Extract the (X, Y) coordinate from the center of the cell holding the provided text.  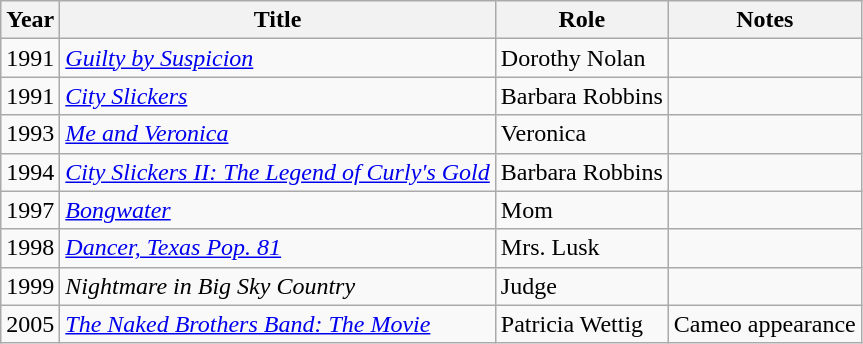
Judge (582, 286)
The Naked Brothers Band: The Movie (278, 324)
1998 (30, 248)
1993 (30, 134)
Mrs. Lusk (582, 248)
Bongwater (278, 210)
Nightmare in Big Sky Country (278, 286)
City Slickers II: The Legend of Curly's Gold (278, 172)
Notes (764, 20)
1999 (30, 286)
1994 (30, 172)
Mom (582, 210)
Dorothy Nolan (582, 58)
Veronica (582, 134)
Guilty by Suspicion (278, 58)
Me and Veronica (278, 134)
City Slickers (278, 96)
Year (30, 20)
Dancer, Texas Pop. 81 (278, 248)
2005 (30, 324)
1997 (30, 210)
Patricia Wettig (582, 324)
Title (278, 20)
Cameo appearance (764, 324)
Role (582, 20)
